Scan for the cell matching the given text and deliver its [X, Y] coordinate at center. 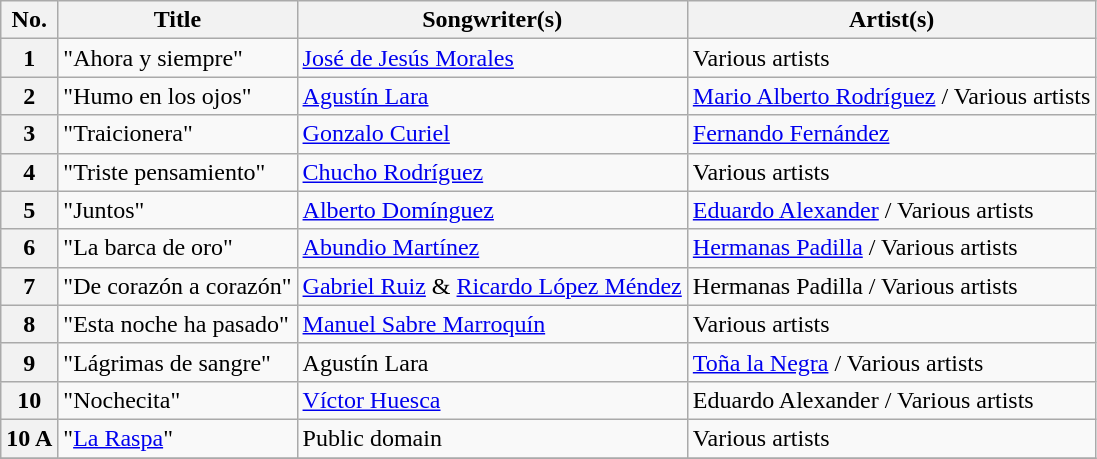
Víctor Huesca [492, 400]
8 [30, 324]
"Lágrimas de sangre" [178, 362]
Songwriter(s) [492, 20]
4 [30, 172]
No. [30, 20]
1 [30, 58]
Alberto Domínguez [492, 210]
Public domain [492, 438]
Mario Alberto Rodríguez / Various artists [892, 96]
"Humo en los ojos" [178, 96]
"De corazón a corazón" [178, 286]
6 [30, 248]
Abundio Martínez [492, 248]
"Traicionera" [178, 134]
Manuel Sabre Marroquín [492, 324]
Gabriel Ruiz & Ricardo López Méndez [492, 286]
10 [30, 400]
"Juntos" [178, 210]
Artist(s) [892, 20]
7 [30, 286]
5 [30, 210]
3 [30, 134]
Fernando Fernández [892, 134]
9 [30, 362]
10 A [30, 438]
Toña la Negra / Various artists [892, 362]
"Esta noche ha pasado" [178, 324]
"Nochecita" [178, 400]
2 [30, 96]
Chucho Rodríguez [492, 172]
Gonzalo Curiel [492, 134]
"Ahora y siempre" [178, 58]
"La barca de oro" [178, 248]
Title [178, 20]
"Triste pensamiento" [178, 172]
"La Raspa" [178, 438]
José de Jesús Morales [492, 58]
